Search for the cell housing the specified text and yield its (X, Y) center coordinate. 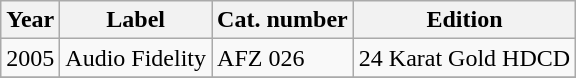
2005 (30, 58)
Year (30, 20)
Edition (464, 20)
Label (136, 20)
AFZ 026 (283, 58)
Cat. number (283, 20)
24 Karat Gold HDCD (464, 58)
Audio Fidelity (136, 58)
